Determine the (x, y) coordinate at the center of the cell enclosing the given text.  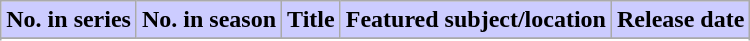
Featured subject/location (476, 20)
Release date (680, 20)
No. in season (208, 20)
No. in series (69, 20)
Title (312, 20)
